Scan for the cell matching the given text and deliver its (x, y) coordinate at center. 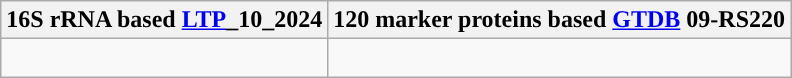
16S rRNA based LTP_10_2024 (164, 20)
120 marker proteins based GTDB 09-RS220 (560, 20)
